Return [X, Y] of the center of cell containing provided text 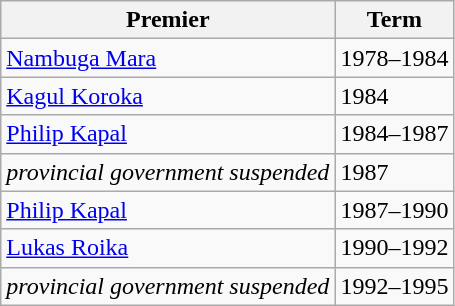
1984–1987 [394, 134]
Nambuga Mara [168, 58]
Kagul Koroka [168, 96]
1992–1995 [394, 286]
Premier [168, 20]
1990–1992 [394, 248]
Lukas Roika [168, 248]
1987 [394, 172]
1987–1990 [394, 210]
1978–1984 [394, 58]
1984 [394, 96]
Term [394, 20]
